Return (X, Y) of the center of cell containing provided text 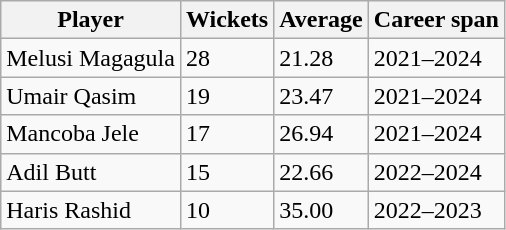
35.00 (322, 210)
15 (226, 172)
28 (226, 58)
23.47 (322, 96)
Umair Qasim (91, 96)
Career span (436, 20)
2022–2024 (436, 172)
10 (226, 210)
Haris Rashid (91, 210)
Melusi Magagula (91, 58)
Player (91, 20)
Adil Butt (91, 172)
Wickets (226, 20)
Mancoba Jele (91, 134)
19 (226, 96)
17 (226, 134)
21.28 (322, 58)
26.94 (322, 134)
2022–2023 (436, 210)
22.66 (322, 172)
Average (322, 20)
